Pinpoint the cell where the given text exists, returning its (x, y) midpoint coordinate. 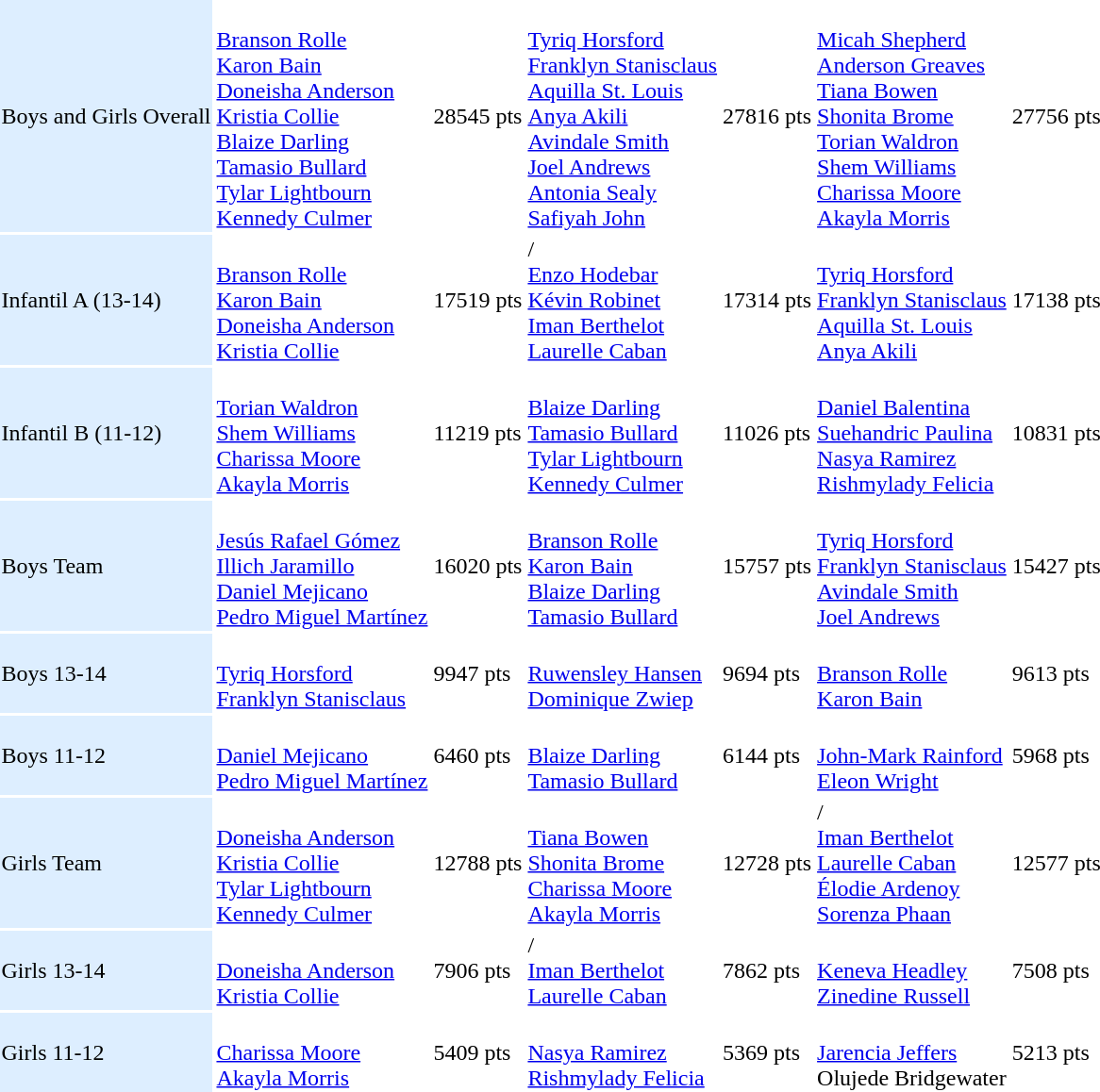
/ Iman Berthelot Laurelle Caban (623, 970)
Jesús Rafael Gómez Illich Jaramillo Daniel Mejicano Pedro Miguel Martínez (323, 566)
17519 pts (477, 300)
7862 pts (768, 970)
Girls 11-12 (106, 1052)
Infantil B (11-12) (106, 433)
Branson Rolle Karon Bain Blaize Darling Tamasio Bullard (623, 566)
Torian Waldron Shem Williams Charissa Moore Akayla Morris (323, 433)
Infantil A (13-14) (106, 300)
Nasya Ramirez Rishmylady Felicia (623, 1052)
Girls 13-14 (106, 970)
Doneisha Anderson Kristia Collie Tylar Lightbourn Kennedy Culmer (323, 863)
7906 pts (477, 970)
15757 pts (768, 566)
Branson Rolle Karon Bain Doneisha Anderson Kristia Collie (323, 300)
28545 pts (477, 116)
Daniel Mejicano Pedro Miguel Martínez (323, 755)
16020 pts (477, 566)
11219 pts (477, 433)
Tyriq Horsford Franklyn Stanisclaus Aquilla St. Louis Anya Akili (912, 300)
Tiana Bowen Shonita Brome Charissa Moore Akayla Morris (623, 863)
12728 pts (768, 863)
/ Iman Berthelot Laurelle Caban Élodie Ardenoy Sorenza Phaan (912, 863)
Boys Team (106, 566)
Charissa Moore Akayla Morris (323, 1052)
Tyriq Horsford Franklyn Stanisclaus Aquilla St. Louis Anya Akili Avindale Smith Joel Andrews Antonia Sealy Safiyah John (623, 116)
17314 pts (768, 300)
Branson Rolle Karon Bain (912, 673)
Boys 11-12 (106, 755)
Blaize Darling Tamasio Bullard (623, 755)
9947 pts (477, 673)
Keneva Headley Zinedine Russell (912, 970)
Boys 13-14 (106, 673)
/ Enzo Hodebar Kévin Robinet Iman Berthelot Laurelle Caban (623, 300)
11026 pts (768, 433)
Tyriq Horsford Franklyn Stanisclaus (323, 673)
Boys and Girls Overall (106, 116)
12788 pts (477, 863)
Girls Team (106, 863)
Branson Rolle Karon Bain Doneisha Anderson Kristia Collie Blaize Darling Tamasio Bullard Tylar Lightbourn Kennedy Culmer (323, 116)
Jarencia Jeffers Olujede Bridgewater (912, 1052)
6144 pts (768, 755)
Ruwensley Hansen Dominique Zwiep (623, 673)
Micah Shepherd Anderson Greaves Tiana Bowen Shonita Brome Torian Waldron Shem Williams Charissa Moore Akayla Morris (912, 116)
Blaize Darling Tamasio Bullard Tylar Lightbourn Kennedy Culmer (623, 433)
5369 pts (768, 1052)
John-Mark Rainford Eleon Wright (912, 755)
5409 pts (477, 1052)
9694 pts (768, 673)
Doneisha Anderson Kristia Collie (323, 970)
Tyriq Horsford Franklyn Stanisclaus Avindale Smith Joel Andrews (912, 566)
6460 pts (477, 755)
Daniel Balentina Suehandric Paulina Nasya Ramirez Rishmylady Felicia (912, 433)
27816 pts (768, 116)
